Provide the [X, Y] coordinate of the cell's center where the given text is located.  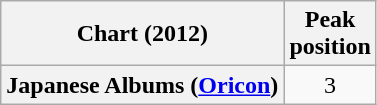
Chart (2012) [142, 34]
Japanese Albums (Oricon) [142, 85]
Peakposition [330, 34]
3 [330, 85]
